Return the [x, y] coordinate for the center point of the cell that contains the specified text.  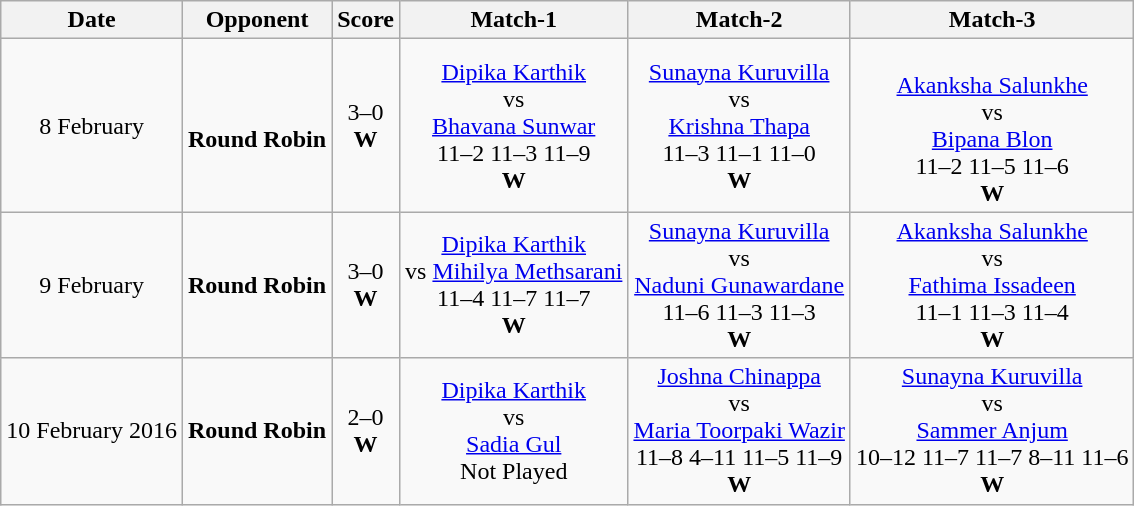
9 February [92, 285]
Match-2 [739, 20]
Opponent [256, 20]
8 February [92, 126]
Sunayna KuruvillavsSammer Anjum10–12 11–7 11–7 8–11 11–6W [992, 431]
Dipika KarthikvsSadia GulNot Played [514, 431]
Match-3 [992, 20]
Dipika Karthikvs Mihilya Methsarani11–4 11–7 11–7W [514, 285]
Score [366, 20]
Dipika KarthikvsBhavana Sunwar11–2 11–3 11–9W [514, 126]
Joshna ChinappavsMaria Toorpaki Wazir11–8 4–11 11–5 11–9W [739, 431]
Akanksha SalunkhevsBipana Blon11–2 11–5 11–6W [992, 126]
Akanksha SalunkhevsFathima Issadeen11–1 11–3 11–4W [992, 285]
Date [92, 20]
Sunayna KuruvillavsKrishna Thapa11–3 11–1 11–0W [739, 126]
2–0W [366, 431]
Match-1 [514, 20]
10 February 2016 [92, 431]
Sunayna KuruvillavsNaduni Gunawardane11–6 11–3 11–3W [739, 285]
